Extract the (X, Y) coordinate from the center of the cell holding the provided text.  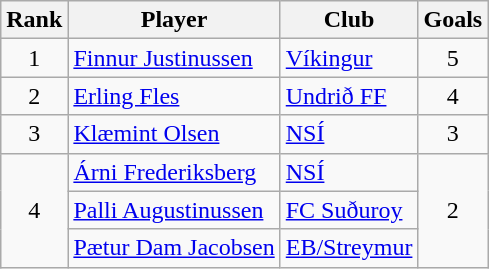
Player (174, 20)
Erling Fles (174, 96)
Víkingur (349, 58)
Palli Augustinussen (174, 210)
1 (34, 58)
Rank (34, 20)
Klæmint Olsen (174, 134)
EB/Streymur (349, 248)
Árni Frederiksberg (174, 172)
Club (349, 20)
FC Suðuroy (349, 210)
Goals (453, 20)
Undrið FF (349, 96)
Pætur Dam Jacobsen (174, 248)
5 (453, 58)
Finnur Justinussen (174, 58)
